Search for the cell housing the specified text and yield its (X, Y) center coordinate. 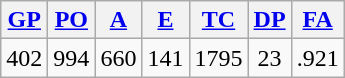
141 (166, 58)
GP (24, 20)
A (118, 20)
TC (218, 20)
.921 (318, 58)
FA (318, 20)
DP (270, 20)
994 (72, 58)
402 (24, 58)
E (166, 20)
23 (270, 58)
660 (118, 58)
1795 (218, 58)
PO (72, 20)
